Return the [x, y] coordinate for the center point of the cell that contains the specified text.  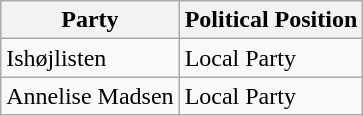
Political Position [271, 20]
Ishøjlisten [90, 58]
Annelise Madsen [90, 96]
Party [90, 20]
